Capture the cell that displays the provided text and extract its [x, y] central coordinate. 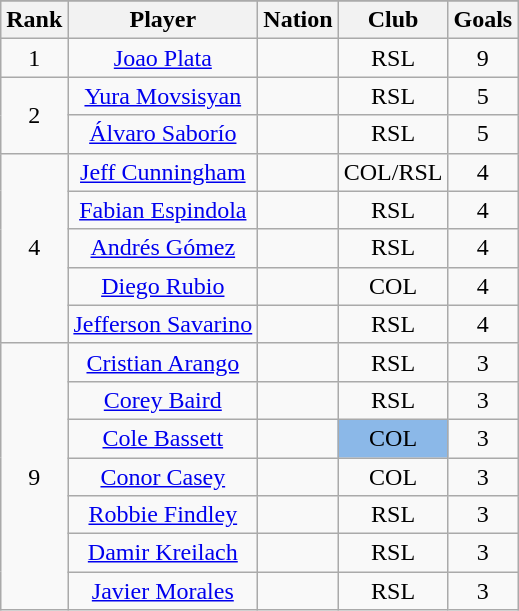
Jeff Cunningham [163, 172]
1 [34, 58]
Corey Baird [163, 400]
Cole Bassett [163, 438]
Conor Casey [163, 477]
Club [393, 20]
Yura Movsisyan [163, 96]
Cristian Arango [163, 362]
Robbie Findley [163, 515]
Joao Plata [163, 58]
COL/RSL [393, 172]
Goals [483, 20]
Rank [34, 20]
Javier Morales [163, 591]
Player [163, 20]
Jefferson Savarino [163, 324]
Andrés Gómez [163, 248]
Nation [298, 20]
Diego Rubio [163, 286]
Álvaro Saborío [163, 134]
Damir Kreilach [163, 553]
2 [34, 115]
Fabian Espindola [163, 210]
